Capture the cell that displays the provided text and extract its [x, y] central coordinate. 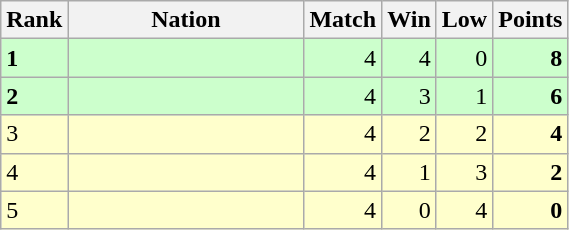
Rank [34, 20]
Points [530, 20]
5 [34, 210]
6 [530, 96]
Win [410, 20]
Nation [186, 20]
Low [464, 20]
8 [530, 58]
Match [343, 20]
